Capture the cell that displays the provided text and extract its (x, y) central coordinate. 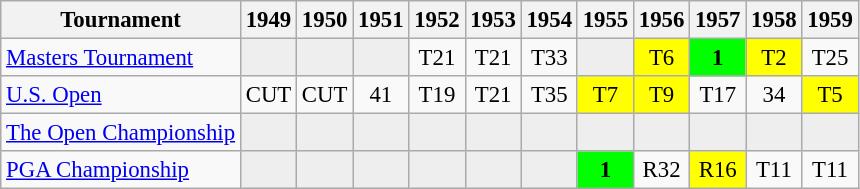
1959 (830, 20)
34 (774, 95)
Tournament (121, 20)
T25 (830, 58)
1954 (549, 20)
1957 (718, 20)
1958 (774, 20)
T5 (830, 95)
T9 (661, 95)
1951 (381, 20)
1956 (661, 20)
T33 (549, 58)
1949 (268, 20)
The Open Championship (121, 133)
T2 (774, 58)
T17 (718, 95)
T6 (661, 58)
41 (381, 95)
PGA Championship (121, 170)
U.S. Open (121, 95)
R32 (661, 170)
T19 (437, 95)
1952 (437, 20)
1953 (493, 20)
Masters Tournament (121, 58)
T35 (549, 95)
T7 (605, 95)
1955 (605, 20)
R16 (718, 170)
1950 (325, 20)
